For the text-containing cell, return its midpoint in (X, Y) coordinate format. 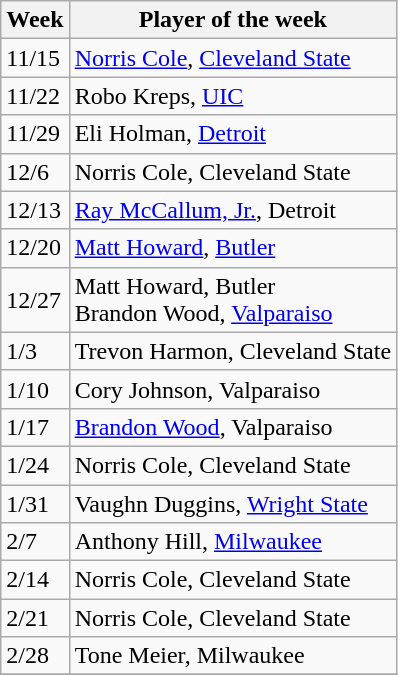
Week (35, 20)
Matt Howard, ButlerBrandon Wood, Valparaiso (232, 300)
1/17 (35, 427)
2/28 (35, 656)
Robo Kreps, UIC (232, 96)
11/29 (35, 134)
12/27 (35, 300)
12/13 (35, 210)
1/10 (35, 389)
2/21 (35, 618)
Ray McCallum, Jr., Detroit (232, 210)
1/3 (35, 351)
1/24 (35, 465)
Anthony Hill, Milwaukee (232, 542)
Tone Meier, Milwaukee (232, 656)
Brandon Wood, Valparaiso (232, 427)
1/31 (35, 503)
Cory Johnson, Valparaiso (232, 389)
12/20 (35, 248)
2/14 (35, 580)
Eli Holman, Detroit (232, 134)
12/6 (35, 172)
11/22 (35, 96)
Matt Howard, Butler (232, 248)
Trevon Harmon, Cleveland State (232, 351)
11/15 (35, 58)
Player of the week (232, 20)
2/7 (35, 542)
Vaughn Duggins, Wright State (232, 503)
